From the cell containing the given text, extract its center point as (x, y) coordinate. 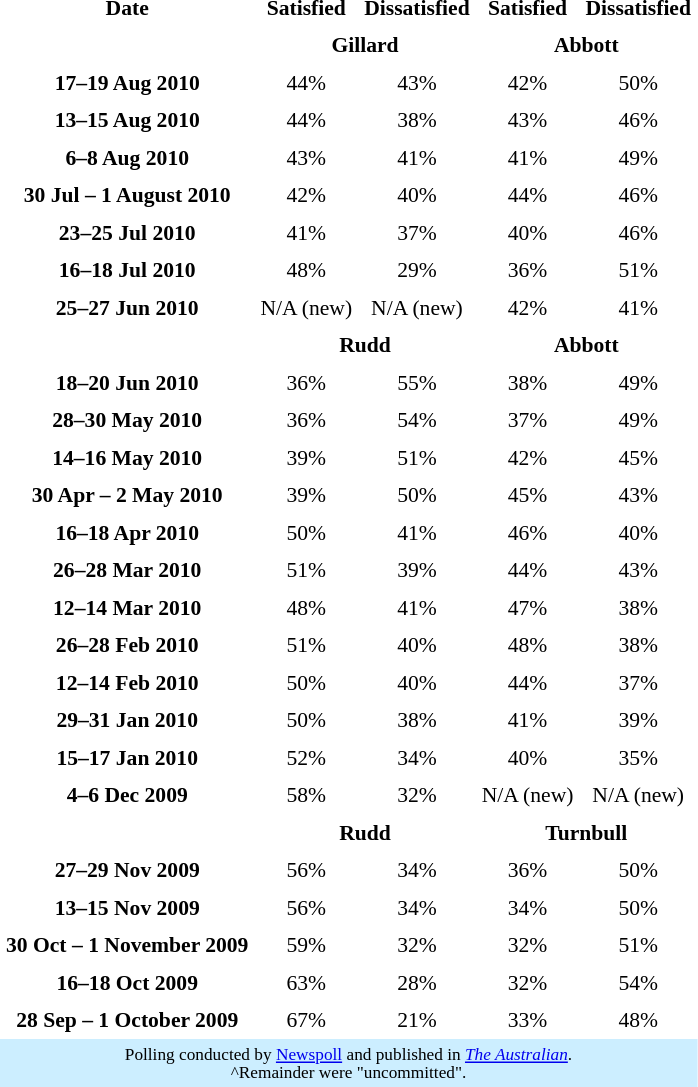
16–18 Apr 2010 (127, 533)
30 Oct – 1 November 2009 (127, 945)
18–20 Jun 2010 (127, 383)
47% (528, 608)
15–17 Jan 2010 (127, 758)
17–19 Aug 2010 (127, 83)
12–14 Mar 2010 (127, 608)
23–25 Jul 2010 (127, 233)
Polling conducted by Newspoll and published in The Australian.^Remainder were "uncommitted". (348, 1063)
55% (417, 383)
Gillard (364, 45)
35% (638, 758)
28% (417, 983)
29% (417, 270)
26–28 Mar 2010 (127, 570)
21% (417, 1020)
16–18 Jul 2010 (127, 270)
28 Sep – 1 October 2009 (127, 1020)
67% (306, 1020)
13–15 Aug 2010 (127, 120)
30 Apr – 2 May 2010 (127, 495)
58% (306, 795)
27–29 Nov 2009 (127, 870)
63% (306, 983)
29–31 Jan 2010 (127, 720)
6–8 Aug 2010 (127, 158)
30 Jul – 1 August 2010 (127, 195)
52% (306, 758)
Turnbull (586, 833)
28–30 May 2010 (127, 420)
26–28 Feb 2010 (127, 645)
16–18 Oct 2009 (127, 983)
33% (528, 1020)
59% (306, 945)
4–6 Dec 2009 (127, 795)
25–27 Jun 2010 (127, 308)
12–14 Feb 2010 (127, 683)
13–15 Nov 2009 (127, 908)
14–16 May 2010 (127, 458)
